Return (x, y) of the center of cell containing provided text 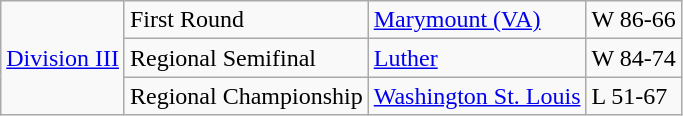
W 86-66 (634, 20)
W 84-74 (634, 58)
Luther (477, 58)
Regional Championship (246, 96)
Marymount (VA) (477, 20)
Washington St. Louis (477, 96)
L 51-67 (634, 96)
First Round (246, 20)
Division III (63, 58)
Regional Semifinal (246, 58)
